Capture the cell that displays the provided text and extract its [X, Y] central coordinate. 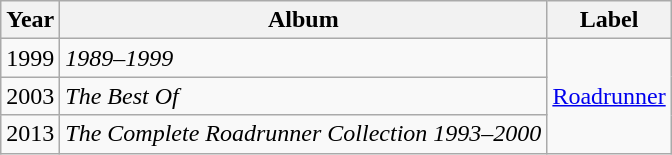
Label [609, 20]
1999 [30, 58]
Album [304, 20]
The Complete Roadrunner Collection 1993–2000 [304, 134]
The Best Of [304, 96]
1989–1999 [304, 58]
2013 [30, 134]
Roadrunner [609, 96]
Year [30, 20]
2003 [30, 96]
